Find where the given text appears and provide that cell's center as [X, Y] coordinate. 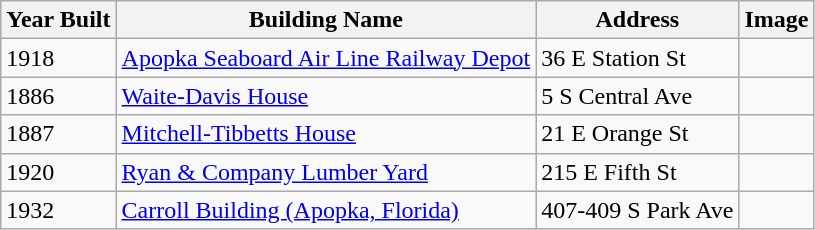
Image [776, 20]
Year Built [58, 20]
407-409 S Park Ave [638, 210]
Building Name [326, 20]
1920 [58, 172]
Apopka Seaboard Air Line Railway Depot [326, 58]
1886 [58, 96]
1887 [58, 134]
21 E Orange St [638, 134]
Address [638, 20]
36 E Station St [638, 58]
Carroll Building (Apopka, Florida) [326, 210]
Waite-Davis House [326, 96]
1918 [58, 58]
215 E Fifth St [638, 172]
Ryan & Company Lumber Yard [326, 172]
5 S Central Ave [638, 96]
1932 [58, 210]
Mitchell-Tibbetts House [326, 134]
